Provide the [X, Y] coordinate of the cell's center where the given text is located.  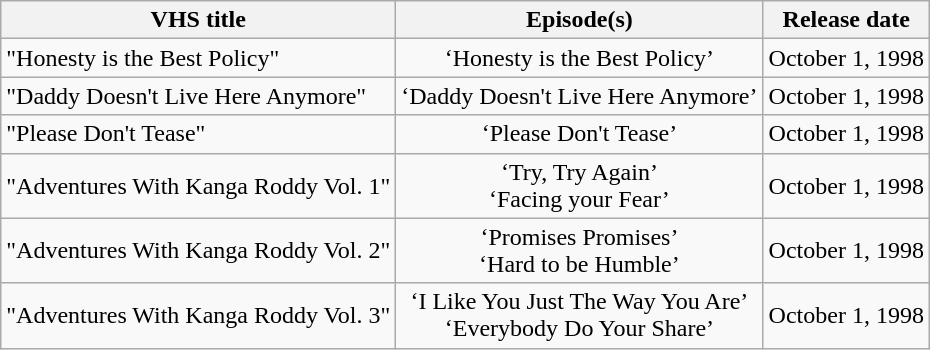
"Adventures With Kanga Roddy Vol. 3" [198, 316]
"Adventures With Kanga Roddy Vol. 1" [198, 186]
"Honesty is the Best Policy" [198, 58]
"Please Don't Tease" [198, 134]
‘I Like You Just The Way You Are’‘Everybody Do Your Share’ [580, 316]
"Adventures With Kanga Roddy Vol. 2" [198, 250]
VHS title [198, 20]
"Daddy Doesn't Live Here Anymore" [198, 96]
Episode(s) [580, 20]
‘Honesty is the Best Policy’ [580, 58]
Release date [846, 20]
‘Please Don't Tease’ [580, 134]
‘Promises Promises’‘Hard to be Humble’ [580, 250]
‘Try, Try Again’‘Facing your Fear’ [580, 186]
‘Daddy Doesn't Live Here Anymore’ [580, 96]
